Identify which cell holds the provided text, then report its (x, y) central coordinate. 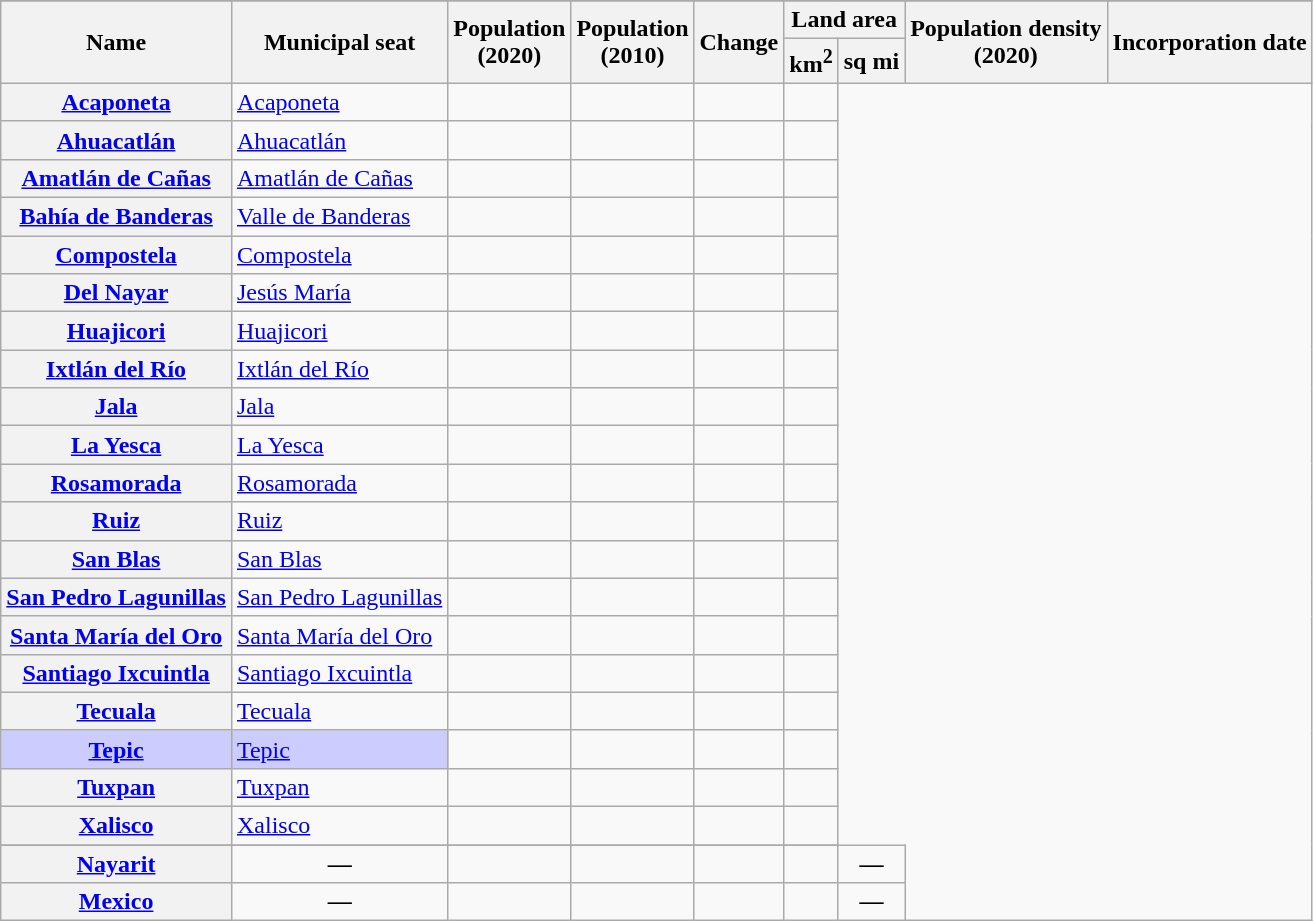
Population(2010) (632, 42)
sq mi (871, 62)
Population density(2020) (1006, 42)
Nayarit (116, 864)
Mexico (116, 902)
Del Nayar (116, 293)
Jesús María (339, 293)
Incorporation date (1210, 42)
Valle de Banderas (339, 217)
Land area (844, 20)
Population(2020) (510, 42)
Name (116, 42)
Change (739, 42)
Municipal seat (339, 42)
km2 (811, 62)
Bahía de Banderas (116, 217)
